Return (x, y) of the center of cell containing provided text 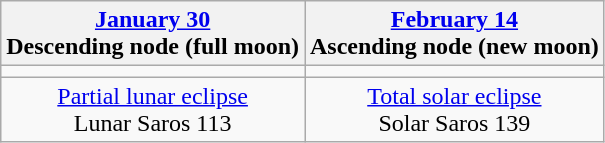
February 14Ascending node (new moon) (454, 34)
Total solar eclipseSolar Saros 139 (454, 110)
January 30Descending node (full moon) (153, 34)
Partial lunar eclipseLunar Saros 113 (153, 110)
